Output the (x, y) coordinate of the center of the cell containing the given text.  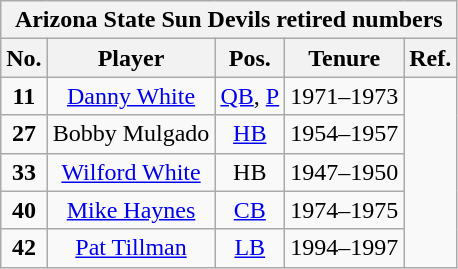
Ref. (430, 58)
Wilford White (131, 172)
Danny White (131, 96)
Pos. (250, 58)
1994–1997 (344, 248)
33 (24, 172)
42 (24, 248)
Arizona State Sun Devils retired numbers (229, 20)
27 (24, 134)
40 (24, 210)
Mike Haynes (131, 210)
CB (250, 210)
QB, P (250, 96)
LB (250, 248)
Bobby Mulgado (131, 134)
11 (24, 96)
1974–1975 (344, 210)
No. (24, 58)
Player (131, 58)
1954–1957 (344, 134)
1947–1950 (344, 172)
Pat Tillman (131, 248)
Tenure (344, 58)
1971–1973 (344, 96)
